Identify which cell holds the provided text, then report its [X, Y] central coordinate. 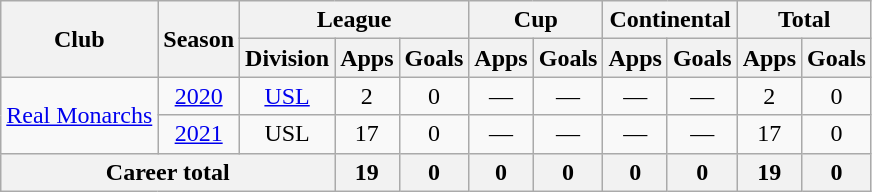
2021 [199, 134]
Club [80, 39]
Division [288, 58]
Real Monarchs [80, 115]
Cup [536, 20]
Season [199, 39]
Career total [168, 172]
Total [804, 20]
League [354, 20]
Continental [670, 20]
2020 [199, 96]
